Find where the given text appears and provide that cell's center as (X, Y) coordinate. 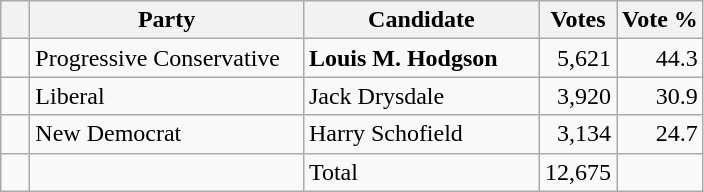
5,621 (578, 58)
New Democrat (167, 134)
Progressive Conservative (167, 58)
Total (421, 172)
Harry Schofield (421, 134)
Votes (578, 20)
24.7 (660, 134)
44.3 (660, 58)
30.9 (660, 96)
Louis M. Hodgson (421, 58)
Vote % (660, 20)
Candidate (421, 20)
Party (167, 20)
Jack Drysdale (421, 96)
3,134 (578, 134)
3,920 (578, 96)
Liberal (167, 96)
12,675 (578, 172)
